Provide the (X, Y) coordinate of the cell's center where the given text is located.  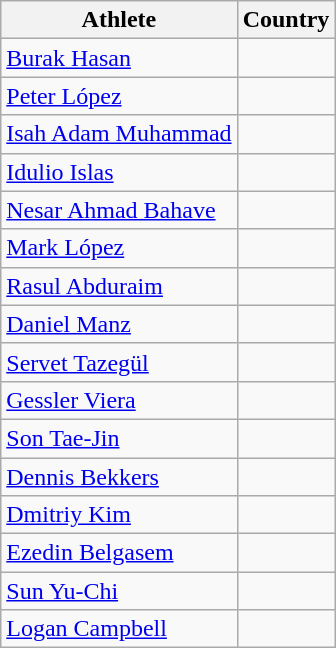
Idulio Islas (119, 172)
Isah Adam Muhammad (119, 134)
Nesar Ahmad Bahave (119, 210)
Mark López (119, 248)
Logan Campbell (119, 629)
Athlete (119, 20)
Country (286, 20)
Daniel Manz (119, 324)
Sun Yu-Chi (119, 591)
Rasul Abduraim (119, 286)
Gessler Viera (119, 400)
Dennis Bekkers (119, 477)
Son Tae-Jin (119, 438)
Ezedin Belgasem (119, 553)
Servet Tazegül (119, 362)
Dmitriy Kim (119, 515)
Peter López (119, 96)
Burak Hasan (119, 58)
